Detect which cell encompasses the target text, then output its [x, y] center coordinate. 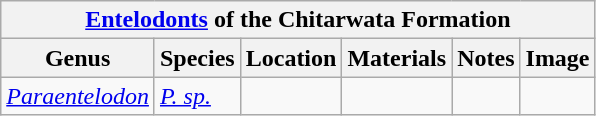
Location [291, 58]
Materials [397, 58]
Genus [78, 58]
Species [197, 58]
Entelodonts of the Chitarwata Formation [298, 20]
Notes [486, 58]
P. sp. [197, 96]
Image [558, 58]
Paraentelodon [78, 96]
